Scan for the cell matching the given text and deliver its [X, Y] coordinate at center. 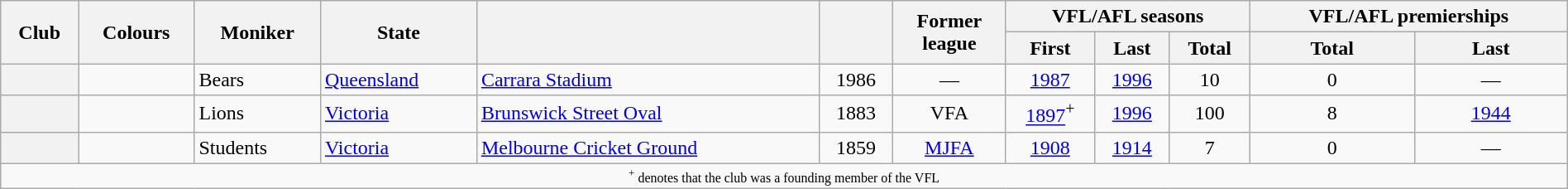
100 [1209, 114]
Queensland [399, 80]
1908 [1050, 148]
MJFA [949, 148]
Melbourne Cricket Ground [648, 148]
1987 [1050, 80]
1914 [1132, 148]
VFL/AFL premierships [1408, 17]
1859 [856, 148]
Moniker [257, 32]
Bears [257, 80]
1944 [1490, 114]
+ denotes that the club was a founding member of the VFL [784, 177]
VFL/AFL seasons [1128, 17]
Brunswick Street Oval [648, 114]
Students [257, 148]
1883 [856, 114]
Colours [136, 32]
1986 [856, 80]
7 [1209, 148]
VFA [949, 114]
Club [40, 32]
Carrara Stadium [648, 80]
First [1050, 48]
10 [1209, 80]
8 [1331, 114]
State [399, 32]
Formerleague [949, 32]
1897+ [1050, 114]
Lions [257, 114]
